Extract the [X, Y] coordinate from the center of the cell holding the provided text.  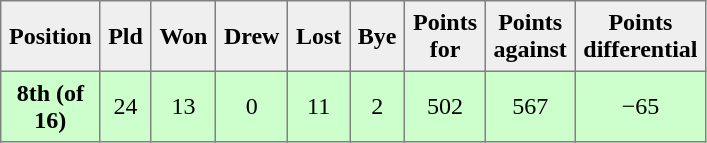
Lost [319, 36]
24 [126, 106]
Position [50, 36]
Bye [378, 36]
Points against [530, 36]
Points for [446, 36]
2 [378, 106]
Drew [252, 36]
11 [319, 106]
567 [530, 106]
0 [252, 106]
Points differential [640, 36]
Won [184, 36]
502 [446, 106]
8th (of 16) [50, 106]
Pld [126, 36]
13 [184, 106]
−65 [640, 106]
